Search for the cell housing the specified text and yield its (x, y) center coordinate. 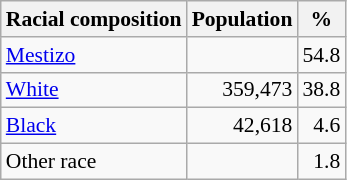
42,618 (242, 126)
54.8 (321, 55)
White (94, 90)
4.6 (321, 126)
Other race (94, 162)
Population (242, 19)
38.8 (321, 90)
Mestizo (94, 55)
1.8 (321, 162)
Black (94, 126)
359,473 (242, 90)
Racial composition (94, 19)
% (321, 19)
